Output the [X, Y] coordinate of the center of the cell containing the given text.  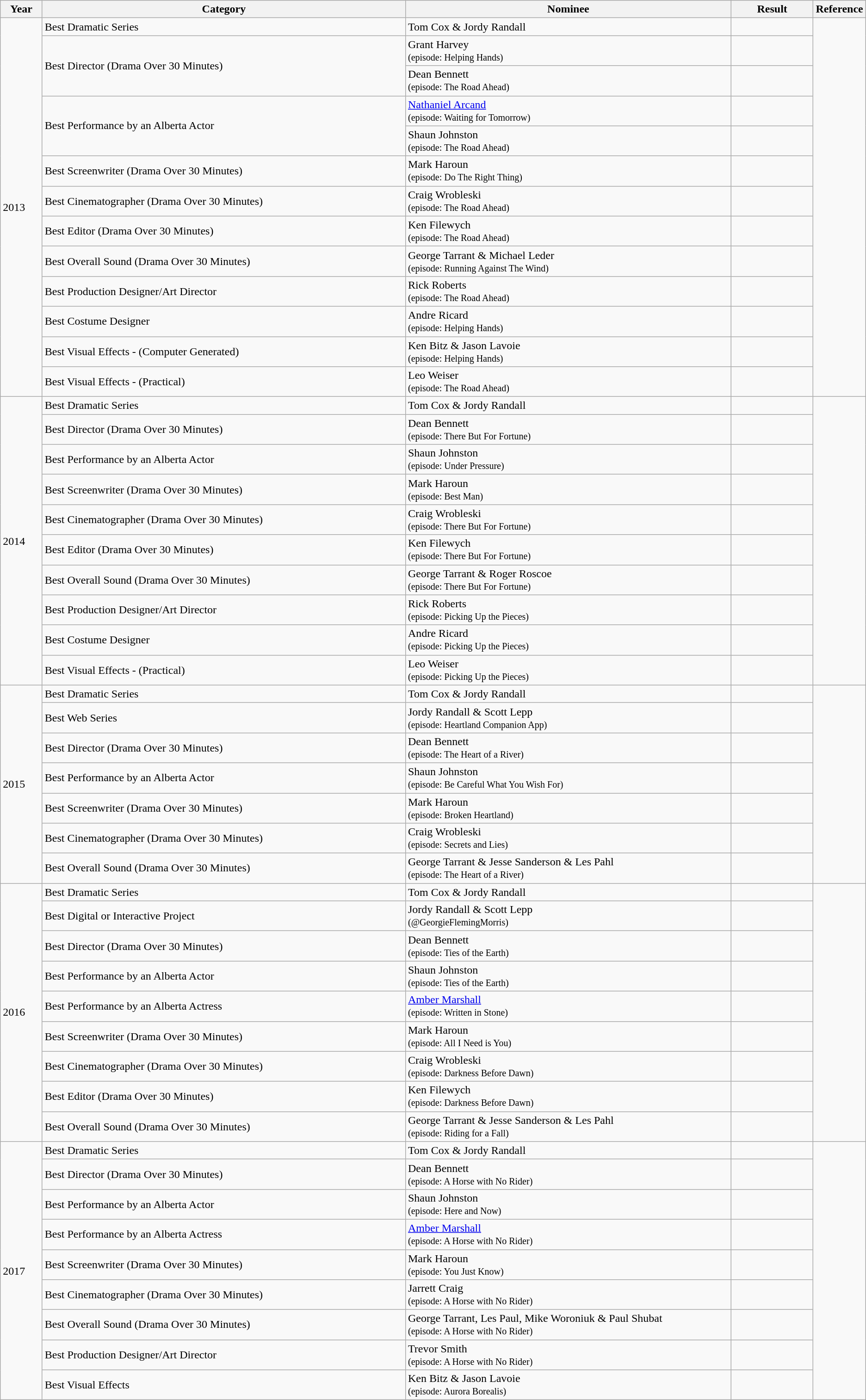
George Tarrant & Roger Roscoe(episode: There But For Fortune) [568, 580]
Amber Marshall(episode: A Horse with No Rider) [568, 1234]
Dean Bennett(episode: There But For Fortune) [568, 429]
Mark Haroun(episode: You Just Know) [568, 1264]
Shaun Johnston(episode: The Road Ahead) [568, 141]
Leo Weiser(episode: The Road Ahead) [568, 382]
Mark Haroun(episode: Broken Heartland) [568, 808]
2013 [21, 207]
2017 [21, 1271]
2016 [21, 1013]
Dean Bennett(episode: The Road Ahead) [568, 80]
Ken Bitz & Jason Lavoie(episode: Helping Hands) [568, 352]
2015 [21, 784]
Result [772, 9]
George Tarrant & Jesse Sanderson & Les Pahl(episode: The Heart of a River) [568, 869]
Jordy Randall & Scott Lepp(@GeorgieFlemingMorris) [568, 916]
Mark Haroun(episode: Do The Right Thing) [568, 171]
Leo Weiser(episode: Picking Up the Pieces) [568, 670]
George Tarrant & Michael Leder(episode: Running Against The Wind) [568, 261]
Nathaniel Arcand(episode: Waiting for Tomorrow) [568, 111]
Best Digital or Interactive Project [224, 916]
Best Visual Effects - (Computer Generated) [224, 352]
2014 [21, 541]
Ken Filewych(episode: The Road Ahead) [568, 231]
Reference [839, 9]
Shaun Johnston(episode: Here and Now) [568, 1204]
Mark Haroun(episode: Best Man) [568, 489]
Rick Roberts(episode: The Road Ahead) [568, 291]
Craig Wrobleski(episode: Secrets and Lies) [568, 838]
Mark Haroun(episode: All I Need is You) [568, 1036]
Jordy Randall & Scott Lepp(episode: Heartland Companion App) [568, 718]
Andre Ricard(episode: Picking Up the Pieces) [568, 640]
Grant Harvey(episode: Helping Hands) [568, 51]
Ken Filewych(episode: There But For Fortune) [568, 549]
Category [224, 9]
Shaun Johnston(episode: Ties of the Earth) [568, 976]
Ken Filewych(episode: Darkness Before Dawn) [568, 1096]
Ken Bitz & Jason Lavoie(episode: Aurora Borealis) [568, 1385]
Nominee [568, 9]
George Tarrant, Les Paul, Mike Woroniuk & Paul Shubat(episode: A Horse with No Rider) [568, 1325]
Shaun Johnston(episode: Under Pressure) [568, 460]
George Tarrant & Jesse Sanderson & Les Pahl(episode: Riding for a Fall) [568, 1127]
Dean Bennett(episode: Ties of the Earth) [568, 946]
Best Web Series [224, 718]
Best Visual Effects [224, 1385]
Year [21, 9]
Amber Marshall(episode: Written in Stone) [568, 1006]
Dean Bennett(episode: A Horse with No Rider) [568, 1174]
Rick Roberts(episode: Picking Up the Pieces) [568, 610]
Jarrett Craig(episode: A Horse with No Rider) [568, 1295]
Dean Bennett(episode: The Heart of a River) [568, 747]
Craig Wrobleski(episode: The Road Ahead) [568, 201]
Shaun Johnston(episode: Be Careful What You Wish For) [568, 778]
Trevor Smith(episode: A Horse with No Rider) [568, 1355]
Craig Wrobleski(episode: There But For Fortune) [568, 520]
Craig Wrobleski(episode: Darkness Before Dawn) [568, 1067]
Andre Ricard(episode: Helping Hands) [568, 321]
